Output the (x, y) coordinate of the center of the cell containing the given text.  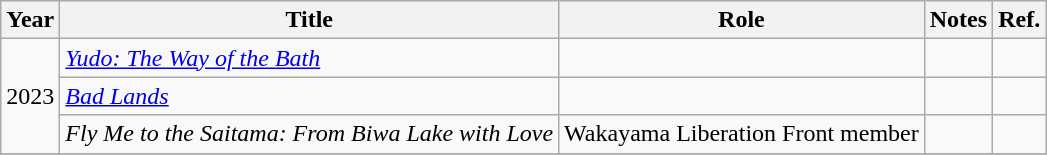
Year (30, 20)
Role (742, 20)
Yudo: The Way of the Bath (310, 58)
Wakayama Liberation Front member (742, 134)
2023 (30, 96)
Ref. (1020, 20)
Notes (958, 20)
Fly Me to the Saitama: From Biwa Lake with Love (310, 134)
Title (310, 20)
Bad Lands (310, 96)
